Detect which cell encompasses the target text, then output its [X, Y] center coordinate. 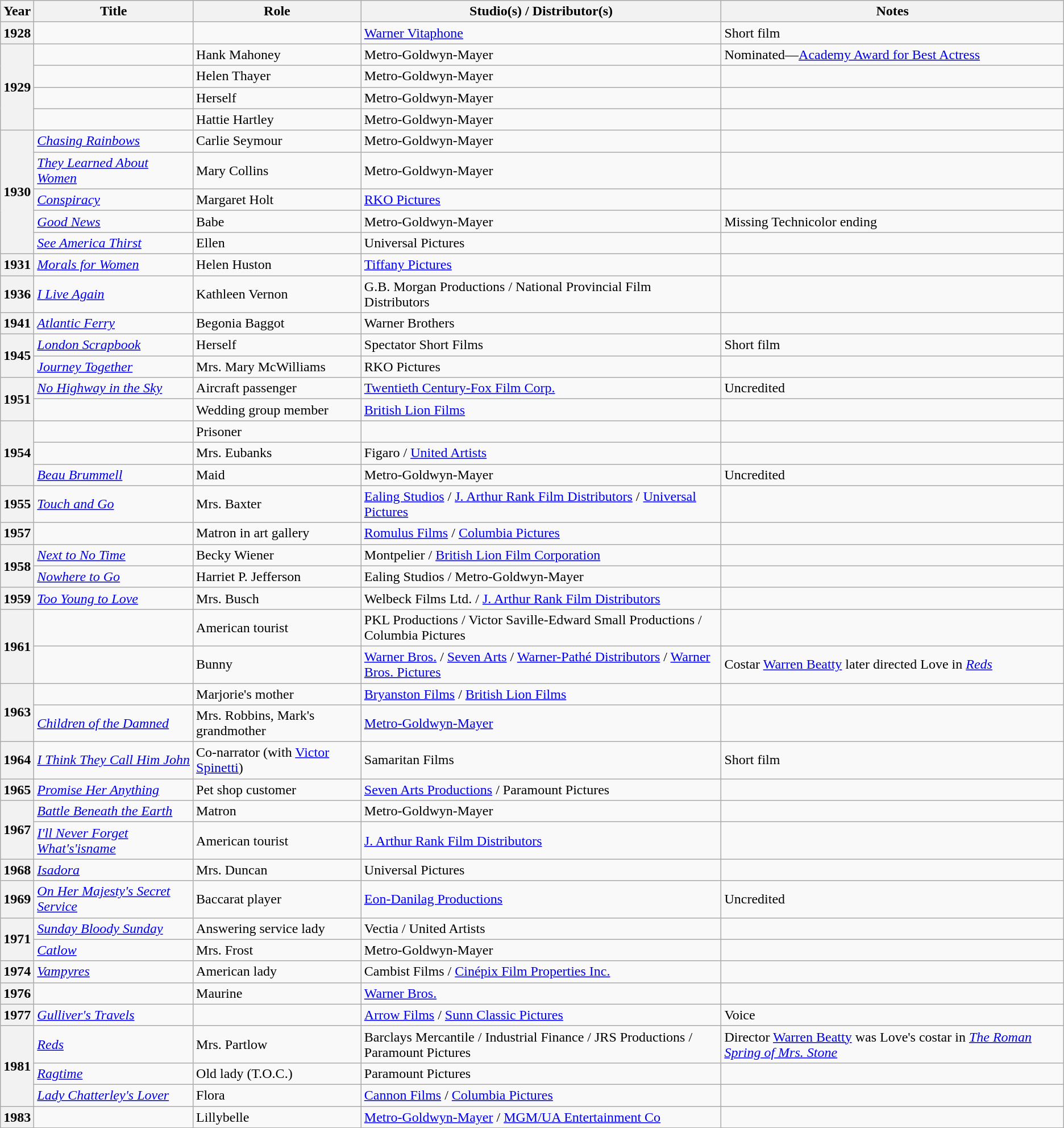
Ragtime [114, 1073]
Warner Bros. [541, 993]
J. Arthur Rank Film Distributors [541, 840]
Ealing Studios / J. Arthur Rank Film Distributors / Universal Pictures [541, 504]
1981 [17, 1065]
1929 [17, 87]
Warner Bros. / Seven Arts / Warner-Pathé Distributors / Warner Bros. Pictures [541, 664]
Chasing Rainbows [114, 141]
Bunny [277, 664]
Carlie Seymour [277, 141]
Voice [892, 1015]
Lillybelle [277, 1117]
Vectia / United Artists [541, 928]
I Think They Call Him John [114, 761]
Flora [277, 1095]
Good News [114, 221]
Spectator Short Films [541, 345]
Warner Brothers [541, 324]
Old lady (T.O.C.) [277, 1073]
Babe [277, 221]
1968 [17, 870]
British Lion Films [541, 410]
Barclays Mercantile / Industrial Finance / JRS Productions / Paramount Pictures [541, 1044]
Aircraft passenger [277, 388]
1971 [17, 939]
Notes [892, 11]
Matron in art gallery [277, 533]
Becky Wiener [277, 555]
Reds [114, 1044]
Hattie Hartley [277, 119]
Mrs. Robbins, Mark's grandmother [277, 723]
Marjorie's mother [277, 694]
On Her Majesty's Secret Service [114, 899]
1983 [17, 1117]
Metro-Goldwyn-Mayer / MGM/UA Entertainment Co [541, 1117]
Year [17, 11]
Conspiracy [114, 200]
Mrs. Frost [277, 950]
Next to No Time [114, 555]
Prisoner [277, 432]
Title [114, 11]
1931 [17, 264]
Mrs. Partlow [277, 1044]
1965 [17, 790]
Welbeck Films Ltd. / J. Arthur Rank Film Distributors [541, 598]
PKL Productions / Victor Saville-Edward Small Productions / Columbia Pictures [541, 628]
Battle Beneath the Earth [114, 811]
See America Thirst [114, 243]
Children of the Damned [114, 723]
Sunday Bloody Sunday [114, 928]
American lady [277, 972]
Margaret Holt [277, 200]
No Highway in the Sky [114, 388]
Romulus Films / Columbia Pictures [541, 533]
1967 [17, 830]
Costar Warren Beatty later directed Love in Reds [892, 664]
Matron [277, 811]
Catlow [114, 950]
Warner Vitaphone [541, 33]
Answering service lady [277, 928]
Mrs. Mary McWilliams [277, 367]
I Live Again [114, 293]
Nominated—Academy Award for Best Actress [892, 55]
1957 [17, 533]
Co-narrator (with Victor Spinetti) [277, 761]
1936 [17, 293]
Role [277, 11]
Director Warren Beatty was Love's costar in The Roman Spring of Mrs. Stone [892, 1044]
Tiffany Pictures [541, 264]
1941 [17, 324]
Ealing Studios / Metro-Goldwyn-Mayer [541, 577]
1955 [17, 504]
Mrs. Eubanks [277, 453]
I'll Never Forget What's'isname [114, 840]
1928 [17, 33]
Pet shop customer [277, 790]
Bryanston Films / British Lion Films [541, 694]
Twentieth Century-Fox Film Corp. [541, 388]
1930 [17, 192]
G.B. Morgan Productions / National Provincial Film Distributors [541, 293]
Promise Her Anything [114, 790]
Mrs. Duncan [277, 870]
Maurine [277, 993]
Beau Brummell [114, 475]
Paramount Pictures [541, 1073]
1954 [17, 453]
1974 [17, 972]
Cambist Films / Cinépix Film Properties Inc. [541, 972]
1977 [17, 1015]
1964 [17, 761]
They Learned About Women [114, 171]
Morals for Women [114, 264]
Figaro / United Artists [541, 453]
Arrow Films / Sunn Classic Pictures [541, 1015]
Mrs. Baxter [277, 504]
1959 [17, 598]
Gulliver's Travels [114, 1015]
Mary Collins [277, 171]
Mrs. Busch [277, 598]
Hank Mahoney [277, 55]
1958 [17, 566]
Lady Chatterley's Lover [114, 1095]
Journey Together [114, 367]
London Scrapbook [114, 345]
Wedding group member [277, 410]
Kathleen Vernon [277, 293]
1969 [17, 899]
Nowhere to Go [114, 577]
Baccarat player [277, 899]
Isadora [114, 870]
Studio(s) / Distributor(s) [541, 11]
Vampyres [114, 972]
1951 [17, 399]
Too Young to Love [114, 598]
Begonia Baggot [277, 324]
Helen Thayer [277, 76]
1963 [17, 713]
Seven Arts Productions / Paramount Pictures [541, 790]
Helen Huston [277, 264]
Atlantic Ferry [114, 324]
Missing Technicolor ending [892, 221]
Harriet P. Jefferson [277, 577]
1945 [17, 356]
1961 [17, 646]
Cannon Films / Columbia Pictures [541, 1095]
Eon-Danilag Productions [541, 899]
Ellen [277, 243]
Maid [277, 475]
Montpelier / British Lion Film Corporation [541, 555]
Samaritan Films [541, 761]
1976 [17, 993]
Touch and Go [114, 504]
